From the cell containing the given text, extract its center point as (x, y) coordinate. 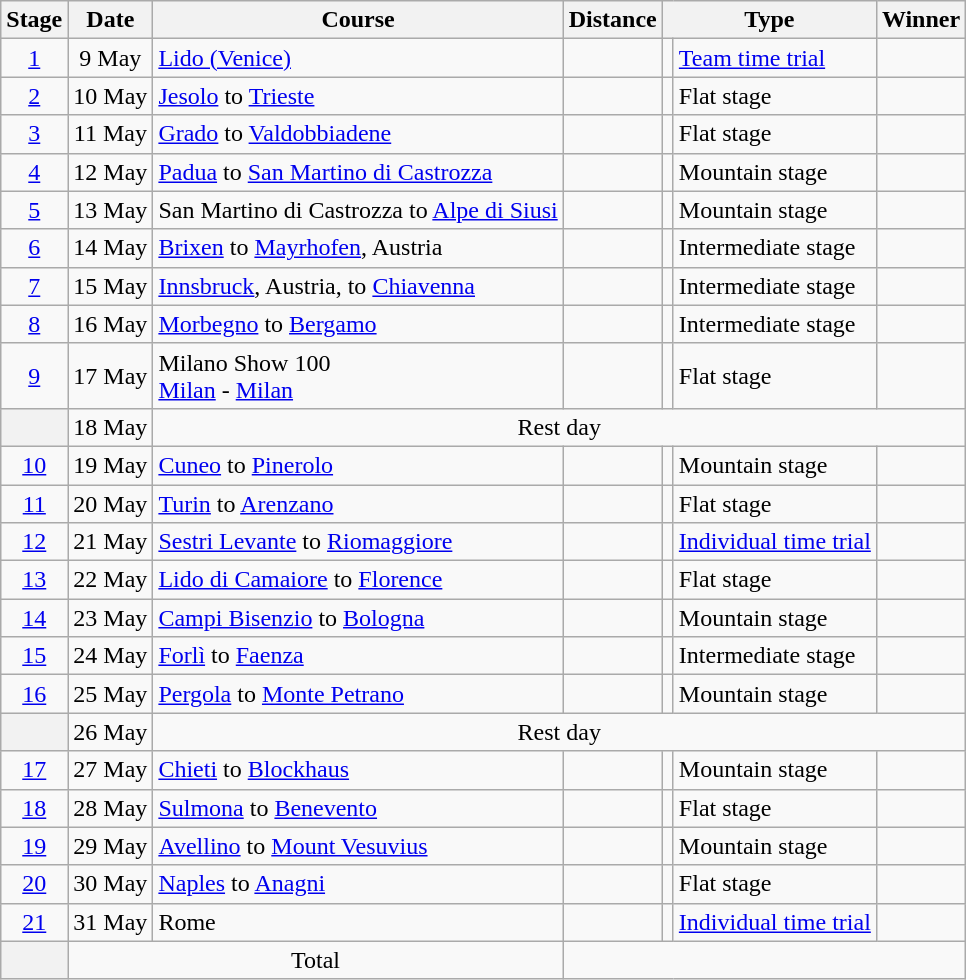
Brixen to Mayrhofen, Austria (358, 248)
30 May (110, 884)
Jesolo to Trieste (358, 96)
Pergola to Monte Petrano (358, 694)
Milano Show 100Milan - Milan (358, 376)
20 May (110, 503)
13 (34, 580)
Stage (34, 20)
17 May (110, 376)
Sulmona to Benevento (358, 808)
24 May (110, 656)
15 May (110, 286)
1 (34, 58)
15 (34, 656)
2 (34, 96)
26 May (110, 732)
31 May (110, 922)
10 (34, 465)
Campi Bisenzio to Bologna (358, 618)
7 (34, 286)
6 (34, 248)
3 (34, 134)
Innsbruck, Austria, to Chiavenna (358, 286)
29 May (110, 846)
Rome (358, 922)
11 May (110, 134)
14 (34, 618)
20 (34, 884)
Team time trial (774, 58)
Lido di Camaiore to Florence (358, 580)
Type (769, 20)
9 May (110, 58)
19 May (110, 465)
Avellino to Mount Vesuvius (358, 846)
4 (34, 172)
11 (34, 503)
18 (34, 808)
Course (358, 20)
9 (34, 376)
Date (110, 20)
Padua to San Martino di Castrozza (358, 172)
Morbegno to Bergamo (358, 324)
Total (316, 960)
16 May (110, 324)
13 May (110, 210)
25 May (110, 694)
19 (34, 846)
Naples to Anagni (358, 884)
Distance (612, 20)
28 May (110, 808)
Turin to Arenzano (358, 503)
10 May (110, 96)
22 May (110, 580)
27 May (110, 770)
16 (34, 694)
Grado to Valdobbiadene (358, 134)
17 (34, 770)
21 May (110, 542)
23 May (110, 618)
Sestri Levante to Riomaggiore (358, 542)
Cuneo to Pinerolo (358, 465)
21 (34, 922)
Forlì to Faenza (358, 656)
12 May (110, 172)
Winner (920, 20)
5 (34, 210)
San Martino di Castrozza to Alpe di Siusi (358, 210)
Lido (Venice) (358, 58)
Chieti to Blockhaus (358, 770)
18 May (110, 427)
8 (34, 324)
12 (34, 542)
14 May (110, 248)
